Provide the (x, y) coordinate of the cell's center where the given text is located.  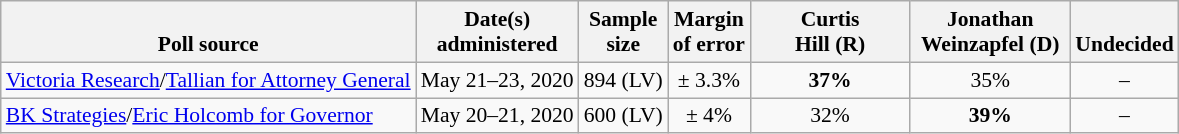
Poll source (208, 32)
± 4% (709, 116)
May 21–23, 2020 (498, 80)
894 (LV) (624, 80)
39% (990, 116)
Undecided (1124, 32)
600 (LV) (624, 116)
32% (830, 116)
± 3.3% (709, 80)
May 20–21, 2020 (498, 116)
Samplesize (624, 32)
Marginof error (709, 32)
CurtisHill (R) (830, 32)
BK Strategies/Eric Holcomb for Governor (208, 116)
Victoria Research/Tallian for Attorney General (208, 80)
Date(s)administered (498, 32)
37% (830, 80)
35% (990, 80)
JonathanWeinzapfel (D) (990, 32)
